Provide the (X, Y) coordinate of the cell's center where the given text is located.  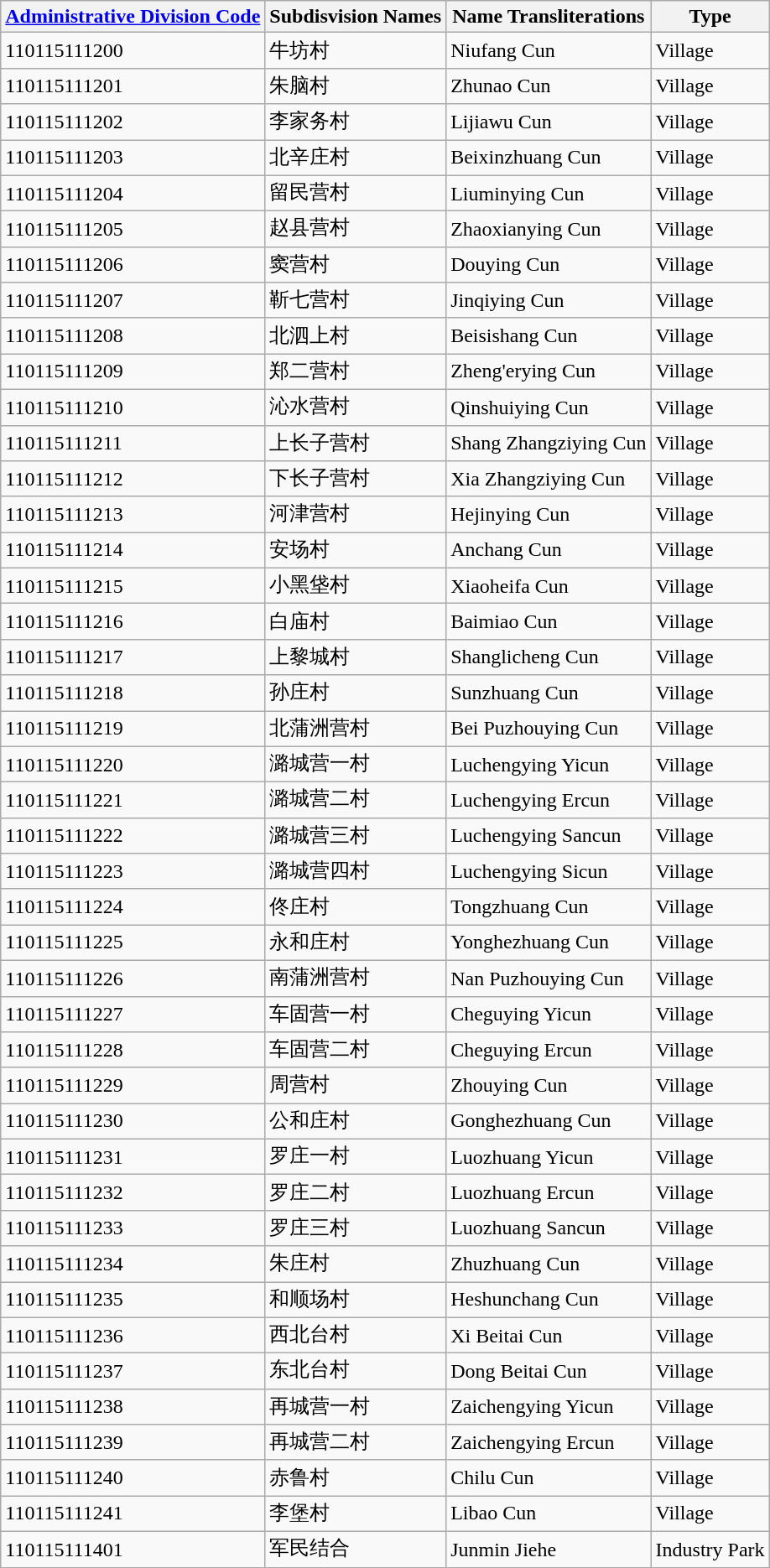
110115111216 (133, 622)
Shang Zhangziying Cun (549, 443)
110115111225 (133, 942)
Gonghezhuang Cun (549, 1122)
郑二营村 (356, 372)
110115111231 (133, 1157)
和顺场村 (356, 1300)
Zaichengying Ercun (549, 1442)
车固营二村 (356, 1050)
Nan Puzhouying Cun (549, 978)
上长子营村 (356, 443)
110115111204 (133, 193)
Anchang Cun (549, 550)
110115111209 (133, 372)
北蒲洲营村 (356, 729)
Industry Park (710, 1550)
Xi Beitai Cun (549, 1335)
Type (710, 17)
Beixinzhuang Cun (549, 158)
110115111239 (133, 1442)
白庙村 (356, 622)
Subdisvision Names (356, 17)
Luozhuang Yicun (549, 1157)
Niufang Cun (549, 50)
110115111237 (133, 1372)
Junmin Jiehe (549, 1550)
Luozhuang Sancun (549, 1228)
河津营村 (356, 515)
再城营一村 (356, 1407)
Heshunchang Cun (549, 1300)
110115111240 (133, 1477)
李家务村 (356, 122)
110115111234 (133, 1264)
Zhouying Cun (549, 1085)
北泗上村 (356, 335)
110115111236 (133, 1335)
罗庄三村 (356, 1228)
Beisishang Cun (549, 335)
Luchengying Sancun (549, 835)
Zaichengying Yicun (549, 1407)
Xia Zhangziying Cun (549, 480)
朱庄村 (356, 1264)
110115111212 (133, 480)
Luchengying Sicun (549, 872)
上黎城村 (356, 657)
110115111233 (133, 1228)
110115111206 (133, 265)
110115111221 (133, 800)
永和庄村 (356, 942)
周营村 (356, 1085)
Baimiao Cun (549, 622)
110115111205 (133, 230)
110115111218 (133, 693)
潞城营二村 (356, 800)
Qinshuiying Cun (549, 408)
Cheguying Ercun (549, 1050)
Hejinying Cun (549, 515)
Zheng'erying Cun (549, 372)
110115111217 (133, 657)
110115111235 (133, 1300)
Luchengying Ercun (549, 800)
110115111211 (133, 443)
潞城营四村 (356, 872)
110115111227 (133, 1015)
安场村 (356, 550)
Bei Puzhouying Cun (549, 729)
110115111219 (133, 729)
110115111224 (133, 907)
Zhaoxianying Cun (549, 230)
110115111223 (133, 872)
Dong Beitai Cun (549, 1372)
110115111222 (133, 835)
110115111203 (133, 158)
Sunzhuang Cun (549, 693)
赤鲁村 (356, 1477)
110115111208 (133, 335)
留民营村 (356, 193)
Zhuzhuang Cun (549, 1264)
110115111238 (133, 1407)
罗庄二村 (356, 1192)
下长子营村 (356, 480)
Tongzhuang Cun (549, 907)
Zhunao Cun (549, 86)
Lijiawu Cun (549, 122)
110115111200 (133, 50)
东北台村 (356, 1372)
110115111228 (133, 1050)
Libao Cun (549, 1514)
潞城营一村 (356, 765)
再城营二村 (356, 1442)
Chilu Cun (549, 1477)
Administrative Division Code (133, 17)
Luchengying Yicun (549, 765)
110115111220 (133, 765)
朱脑村 (356, 86)
110115111226 (133, 978)
Yonghezhuang Cun (549, 942)
110115111215 (133, 585)
Douying Cun (549, 265)
Xiaoheifa Cun (549, 585)
孙庄村 (356, 693)
军民结合 (356, 1550)
北辛庄村 (356, 158)
南蒲洲营村 (356, 978)
车固营一村 (356, 1015)
Luozhuang Ercun (549, 1192)
罗庄一村 (356, 1157)
110115111202 (133, 122)
西北台村 (356, 1335)
Cheguying Yicun (549, 1015)
110115111401 (133, 1550)
沁水营村 (356, 408)
110115111230 (133, 1122)
赵县营村 (356, 230)
110115111201 (133, 86)
110115111214 (133, 550)
Liuminying Cun (549, 193)
牛坊村 (356, 50)
小黑垡村 (356, 585)
佟庄村 (356, 907)
Jinqiying Cun (549, 300)
公和庄村 (356, 1122)
潞城营三村 (356, 835)
李堡村 (356, 1514)
110115111207 (133, 300)
110115111213 (133, 515)
Name Transliterations (549, 17)
窦营村 (356, 265)
110115111232 (133, 1192)
110115111241 (133, 1514)
110115111210 (133, 408)
110115111229 (133, 1085)
Shanglicheng Cun (549, 657)
靳七营村 (356, 300)
